Detect which cell encompasses the target text, then output its [X, Y] center coordinate. 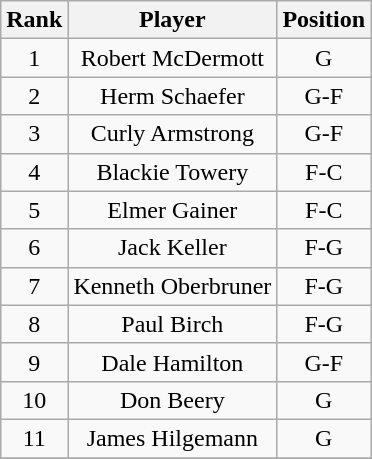
2 [34, 96]
Robert McDermott [172, 58]
Kenneth Oberbruner [172, 286]
6 [34, 248]
7 [34, 286]
5 [34, 210]
Blackie Towery [172, 172]
Player [172, 20]
Dale Hamilton [172, 362]
Don Beery [172, 400]
10 [34, 400]
Paul Birch [172, 324]
Jack Keller [172, 248]
Elmer Gainer [172, 210]
3 [34, 134]
Curly Armstrong [172, 134]
9 [34, 362]
Position [324, 20]
Herm Schaefer [172, 96]
Rank [34, 20]
8 [34, 324]
11 [34, 438]
1 [34, 58]
James Hilgemann [172, 438]
4 [34, 172]
